Determine the (x, y) coordinate at the center of the cell enclosing the given text.  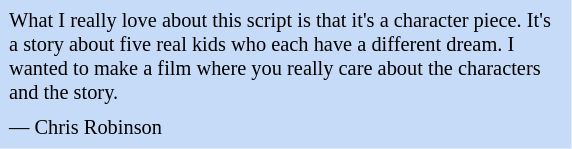
— Chris Robinson (286, 128)
